Identify which cell holds the provided text, then report its (X, Y) central coordinate. 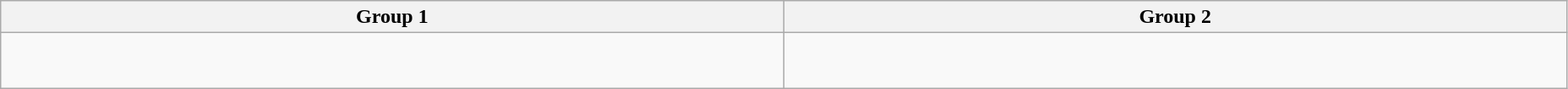
Group 1 (392, 17)
Group 2 (1175, 17)
